Provide the [x, y] coordinate of the cell's center where the given text is located.  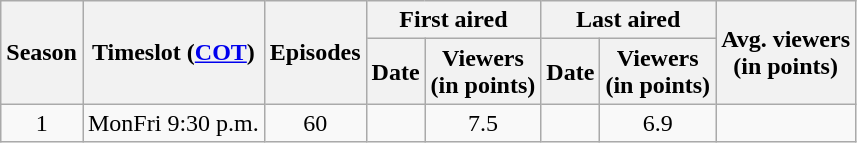
Season [42, 52]
60 [315, 123]
Last aired [628, 20]
Avg. viewers(in points) [786, 52]
First aired [454, 20]
MonFri 9:30 p.m. [173, 123]
7.5 [483, 123]
Episodes [315, 52]
1 [42, 123]
Timeslot (COT) [173, 52]
6.9 [658, 123]
